Pinpoint the cell where the given text exists, returning its (x, y) midpoint coordinate. 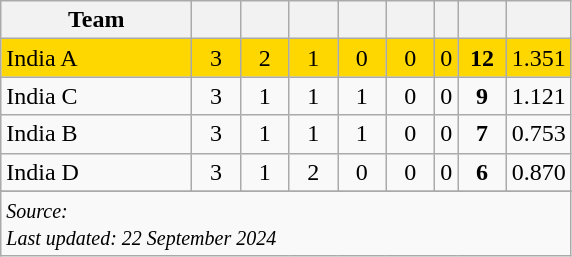
India D (96, 172)
9 (482, 96)
India B (96, 134)
0.753 (538, 134)
1.121 (538, 96)
Team (96, 20)
Source: Last updated: 22 September 2024 (286, 224)
7 (482, 134)
6 (482, 172)
12 (482, 58)
0.870 (538, 172)
India A (96, 58)
1.351 (538, 58)
India C (96, 96)
